Capture the cell that displays the provided text and extract its (X, Y) central coordinate. 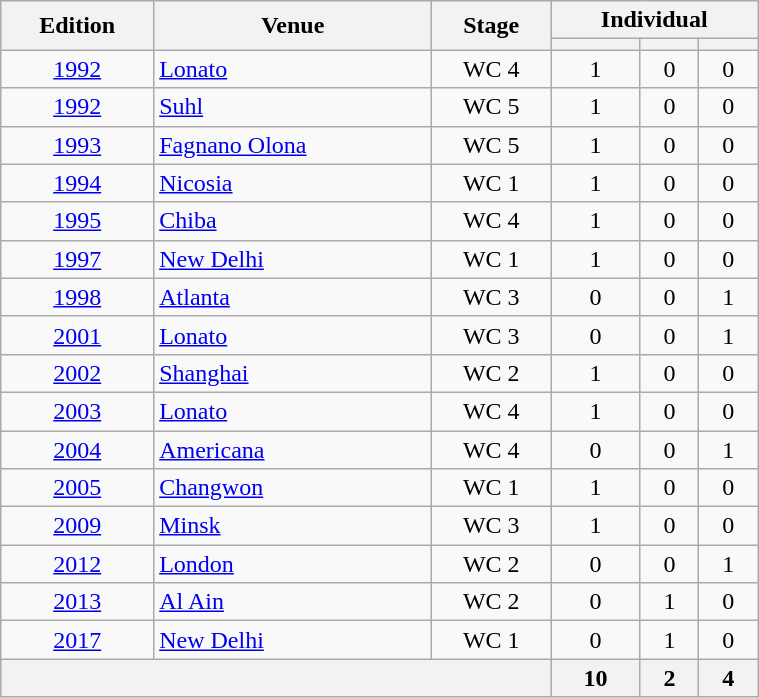
1998 (78, 297)
Venue (293, 26)
2005 (78, 488)
1997 (78, 259)
Nicosia (293, 183)
1993 (78, 145)
Minsk (293, 526)
2001 (78, 335)
2004 (78, 449)
2012 (78, 564)
Shanghai (293, 373)
2003 (78, 411)
4 (728, 678)
2013 (78, 602)
1994 (78, 183)
Individual (654, 20)
2002 (78, 373)
London (293, 564)
10 (596, 678)
2 (670, 678)
Chiba (293, 221)
2009 (78, 526)
Stage (492, 26)
Changwon (293, 488)
Al Ain (293, 602)
Edition (78, 26)
Atlanta (293, 297)
Suhl (293, 107)
Fagnano Olona (293, 145)
Americana (293, 449)
1995 (78, 221)
2017 (78, 640)
